Detect which cell encompasses the target text, then output its (x, y) center coordinate. 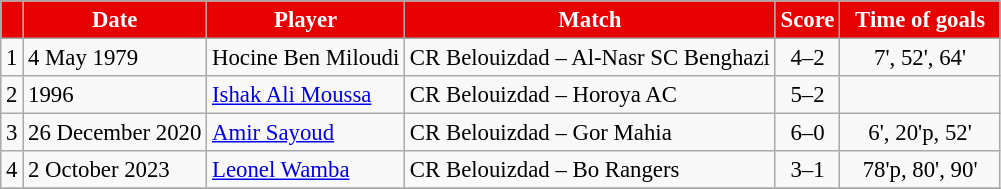
26 December 2020 (115, 133)
1 (12, 58)
4–2 (808, 58)
CR Belouizdad – Bo Rangers (590, 170)
CR Belouizdad – Horoya AC (590, 95)
Hocine Ben Miloudi (306, 58)
Date (115, 20)
Leonel Wamba (306, 170)
78'p, 80', 90' (920, 170)
4 May 1979 (115, 58)
3–1 (808, 170)
Time of goals (920, 20)
CR Belouizdad – Gor Mahia (590, 133)
2 (12, 95)
Ishak Ali Moussa (306, 95)
Match (590, 20)
6–0 (808, 133)
Amir Sayoud (306, 133)
5–2 (808, 95)
1996 (115, 95)
7', 52', 64' (920, 58)
Score (808, 20)
2 October 2023 (115, 170)
4 (12, 170)
3 (12, 133)
Player (306, 20)
6', 20'p, 52' (920, 133)
CR Belouizdad – Al-Nasr SC Benghazi (590, 58)
